Pinpoint the cell where the given text exists, returning its [X, Y] midpoint coordinate. 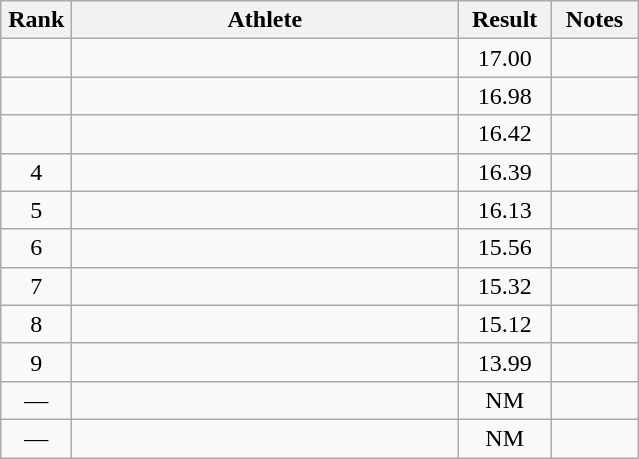
5 [36, 210]
Notes [594, 20]
13.99 [505, 362]
8 [36, 324]
16.42 [505, 134]
17.00 [505, 58]
16.13 [505, 210]
16.39 [505, 172]
9 [36, 362]
15.32 [505, 286]
Rank [36, 20]
Athlete [265, 20]
4 [36, 172]
6 [36, 248]
16.98 [505, 96]
Result [505, 20]
7 [36, 286]
15.56 [505, 248]
15.12 [505, 324]
